Detect which cell encompasses the target text, then output its (X, Y) center coordinate. 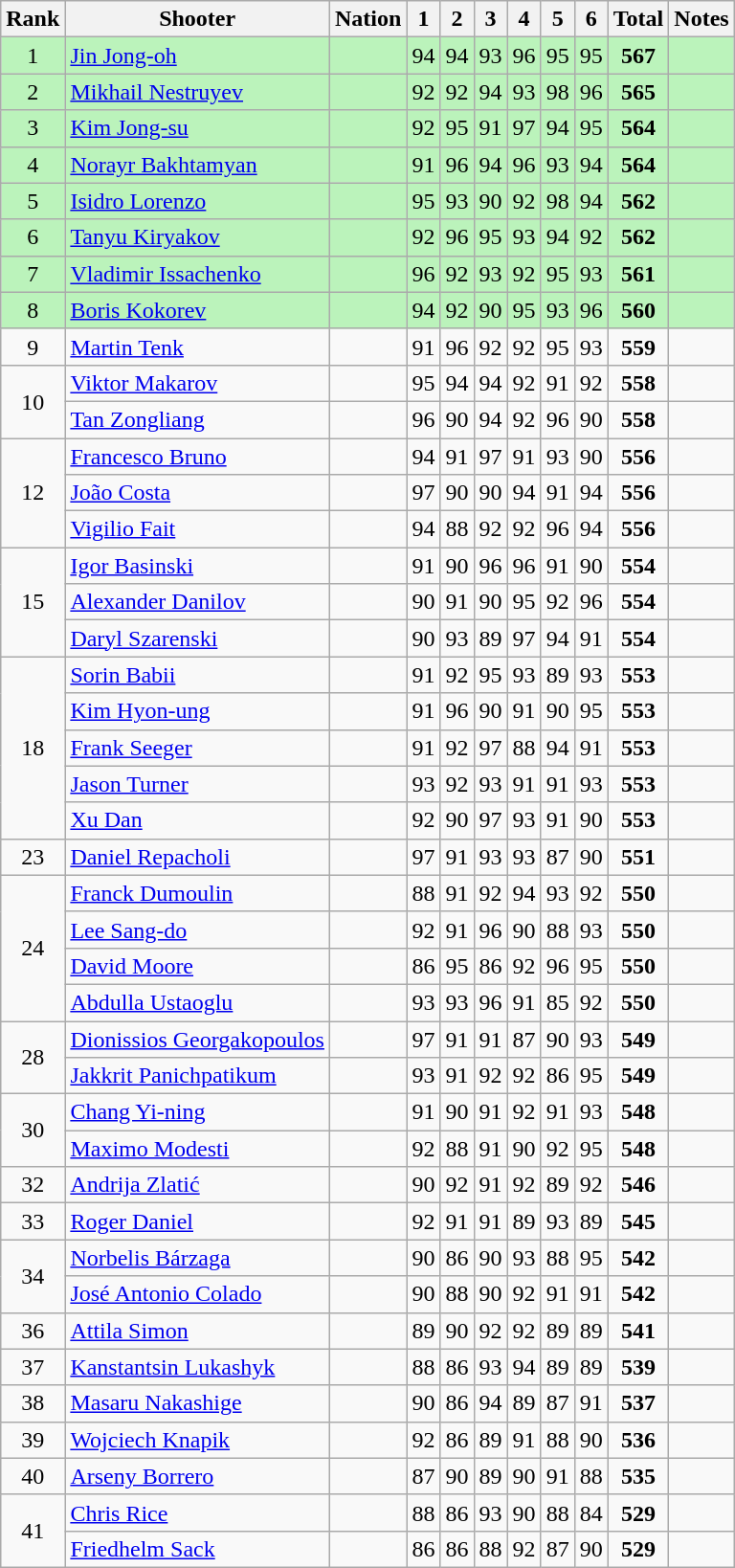
Tan Zongliang (197, 419)
Franck Dumoulin (197, 893)
Norayr Bakhtamyan (197, 165)
Tanyu Kiryakov (197, 237)
34 (33, 1276)
84 (591, 1512)
Chang Yi-ning (197, 1112)
37 (33, 1367)
28 (33, 1057)
36 (33, 1331)
Kim Jong-su (197, 128)
10 (33, 401)
Isidro Lorenzo (197, 201)
Masaru Nakashige (197, 1403)
Rank (33, 19)
85 (557, 1002)
Arseny Borrero (197, 1476)
Mikhail Nestruyev (197, 92)
39 (33, 1440)
Nation (367, 19)
18 (33, 748)
Kim Hyon-ung (197, 711)
Notes (702, 19)
24 (33, 948)
João Costa (197, 493)
Norbelis Bárzaga (197, 1258)
Kanstantsin Lukashyk (197, 1367)
Attila Simon (197, 1331)
Vladimir Issachenko (197, 274)
30 (33, 1131)
560 (638, 310)
Jason Turner (197, 784)
Igor Basinski (197, 566)
Jin Jong-oh (197, 56)
Jakkrit Panichpatikum (197, 1076)
Francesco Bruno (197, 457)
539 (638, 1367)
Friedhelm Sack (197, 1549)
537 (638, 1403)
David Moore (197, 966)
546 (638, 1185)
565 (638, 92)
551 (638, 857)
Daryl Szarenski (197, 638)
7 (33, 274)
Frank Seeger (197, 748)
Wojciech Knapik (197, 1440)
Roger Daniel (197, 1221)
15 (33, 602)
Daniel Repacholi (197, 857)
541 (638, 1331)
8 (33, 310)
Alexander Danilov (197, 602)
Boris Kokorev (197, 310)
536 (638, 1440)
Chris Rice (197, 1512)
12 (33, 493)
9 (33, 347)
Xu Dan (197, 820)
41 (33, 1531)
Viktor Makarov (197, 383)
567 (638, 56)
Dionissios Georgakopoulos (197, 1039)
561 (638, 274)
Maximo Modesti (197, 1149)
23 (33, 857)
Shooter (197, 19)
38 (33, 1403)
Abdulla Ustaoglu (197, 1002)
Andrija Zlatić (197, 1185)
33 (33, 1221)
535 (638, 1476)
José Antonio Colado (197, 1294)
Martin Tenk (197, 347)
Lee Sang-do (197, 930)
Vigilio Fait (197, 529)
559 (638, 347)
40 (33, 1476)
Total (638, 19)
545 (638, 1221)
32 (33, 1185)
Sorin Babii (197, 675)
